Return the (x, y) coordinate for the center point of the cell that contains the specified text.  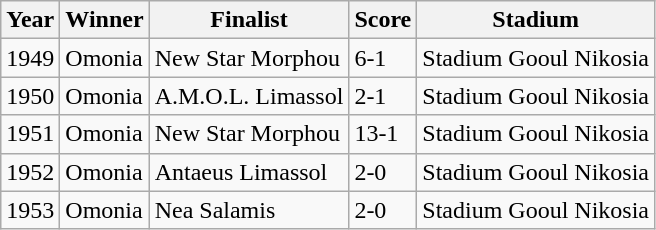
6-1 (383, 58)
1950 (30, 96)
1953 (30, 210)
Antaeus Limassol (249, 172)
1952 (30, 172)
Winner (104, 20)
Nea Salamis (249, 210)
2-1 (383, 96)
A.M.O.L. Limassol (249, 96)
Year (30, 20)
13-1 (383, 134)
Stadium (536, 20)
1949 (30, 58)
Score (383, 20)
1951 (30, 134)
Finalist (249, 20)
